Locate the cell with the specified text and output its [X, Y] center coordinate. 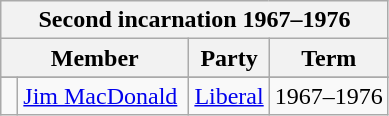
Member [95, 58]
Term [328, 58]
Liberal [229, 96]
Second incarnation 1967–1976 [195, 20]
1967–1976 [328, 96]
Jim MacDonald [104, 96]
Party [229, 58]
